Return (x, y) of the center of cell containing provided text 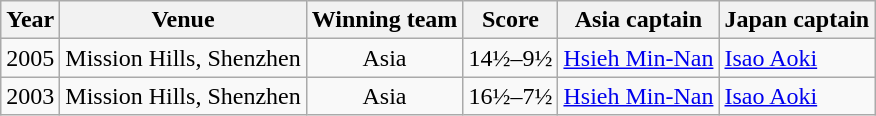
Japan captain (797, 20)
Winning team (384, 20)
Venue (183, 20)
16½–7½ (510, 96)
2003 (30, 96)
14½–9½ (510, 58)
Year (30, 20)
Asia captain (638, 20)
Score (510, 20)
2005 (30, 58)
